Identify which cell holds the provided text, then report its [x, y] central coordinate. 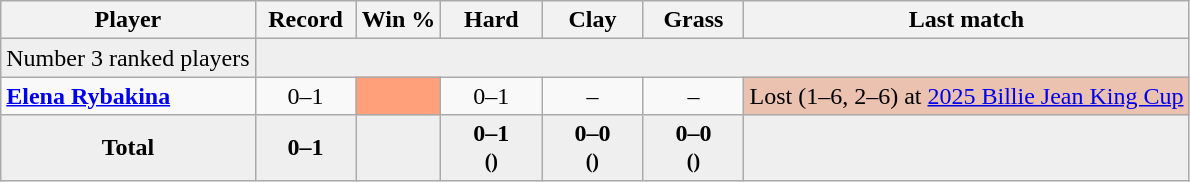
Number 3 ranked players [128, 58]
Last match [966, 20]
Lost (1–6, 2–6) at 2025 Billie Jean King Cup [966, 96]
Clay [592, 20]
Record [306, 20]
Hard [492, 20]
Win % [398, 20]
Player [128, 20]
Total [128, 148]
Elena Rybakina [128, 96]
Grass [694, 20]
0–1 () [492, 148]
